Determine the (x, y) coordinate at the center of the cell enclosing the given text.  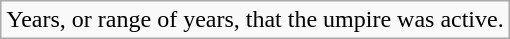
Years, or range of years, that the umpire was active. (255, 20)
